Return the (x, y) coordinate for the center point of the cell that contains the specified text.  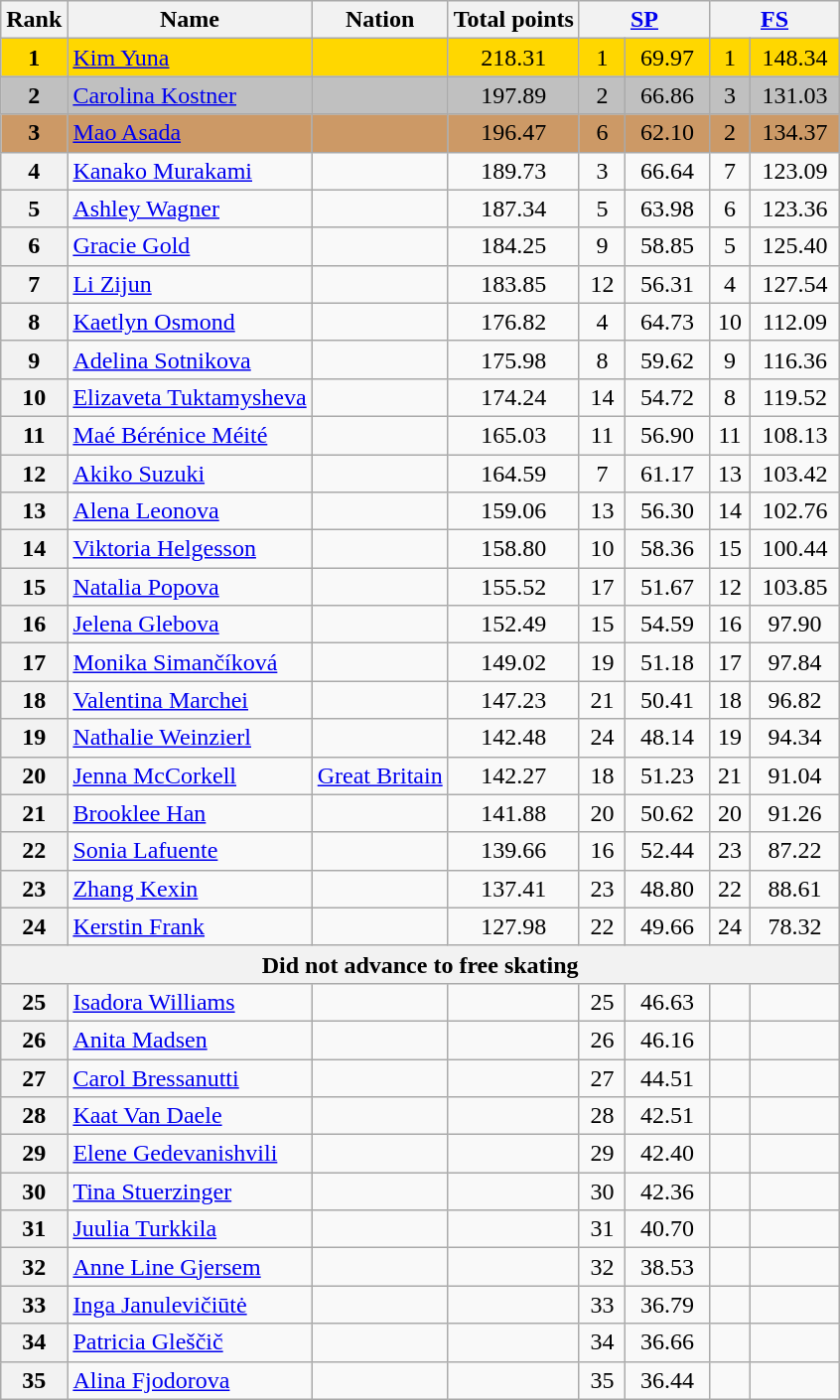
123.36 (794, 209)
131.03 (794, 95)
Tina Stuerzinger (190, 1191)
42.40 (667, 1154)
Total points (513, 20)
54.72 (667, 397)
152.49 (513, 625)
Isadora Williams (190, 1002)
91.26 (794, 813)
Viktoria Helgesson (190, 549)
FS (774, 20)
102.76 (794, 511)
97.84 (794, 662)
61.17 (667, 474)
183.85 (513, 284)
66.86 (667, 95)
58.85 (667, 246)
56.31 (667, 284)
Did not advance to free skating (421, 964)
48.14 (667, 738)
78.32 (794, 926)
196.47 (513, 133)
Natalia Popova (190, 587)
103.42 (794, 474)
62.10 (667, 133)
69.97 (667, 58)
Inga Janulevičiūtė (190, 1305)
Carolina Kostner (190, 95)
187.34 (513, 209)
116.36 (794, 359)
Alena Leonova (190, 511)
Maé Bérénice Méité (190, 435)
108.13 (794, 435)
Zhang Kexin (190, 889)
119.52 (794, 397)
36.44 (667, 1380)
Gracie Gold (190, 246)
36.79 (667, 1305)
46.16 (667, 1040)
87.22 (794, 851)
127.54 (794, 284)
51.18 (667, 662)
Brooklee Han (190, 813)
96.82 (794, 700)
64.73 (667, 322)
Mao Asada (190, 133)
149.02 (513, 662)
123.09 (794, 171)
Sonia Lafuente (190, 851)
SP (643, 20)
189.73 (513, 171)
91.04 (794, 775)
137.41 (513, 889)
44.51 (667, 1077)
50.62 (667, 813)
54.59 (667, 625)
50.41 (667, 700)
Kaat Van Daele (190, 1116)
218.31 (513, 58)
97.90 (794, 625)
Kanako Murakami (190, 171)
Ashley Wagner (190, 209)
Li Zijun (190, 284)
58.36 (667, 549)
56.90 (667, 435)
36.66 (667, 1342)
Anita Madsen (190, 1040)
63.98 (667, 209)
112.09 (794, 322)
148.34 (794, 58)
Akiko Suzuki (190, 474)
100.44 (794, 549)
165.03 (513, 435)
Great Britain (379, 775)
Elizaveta Tuktamysheva (190, 397)
Anne Line Gjersem (190, 1267)
176.82 (513, 322)
164.59 (513, 474)
51.67 (667, 587)
Carol Bressanutti (190, 1077)
Nathalie Weinzierl (190, 738)
42.36 (667, 1191)
56.30 (667, 511)
Valentina Marchei (190, 700)
184.25 (513, 246)
40.70 (667, 1229)
127.98 (513, 926)
Nation (379, 20)
155.52 (513, 587)
Elene Gedevanishvili (190, 1154)
Jelena Glebova (190, 625)
Patricia Gleščič (190, 1342)
Monika Simančíková (190, 662)
142.27 (513, 775)
59.62 (667, 359)
158.80 (513, 549)
139.66 (513, 851)
Kim Yuna (190, 58)
46.63 (667, 1002)
103.85 (794, 587)
141.88 (513, 813)
Adelina Sotnikova (190, 359)
174.24 (513, 397)
134.37 (794, 133)
147.23 (513, 700)
Kaetlyn Osmond (190, 322)
42.51 (667, 1116)
159.06 (513, 511)
175.98 (513, 359)
Juulia Turkkila (190, 1229)
88.61 (794, 889)
Kerstin Frank (190, 926)
125.40 (794, 246)
197.89 (513, 95)
49.66 (667, 926)
142.48 (513, 738)
52.44 (667, 851)
48.80 (667, 889)
94.34 (794, 738)
Rank (34, 20)
51.23 (667, 775)
38.53 (667, 1267)
66.64 (667, 171)
Jenna McCorkell (190, 775)
Name (190, 20)
Alina Fjodorova (190, 1380)
